Provide the [x, y] coordinate of the cell's center where the given text is located.  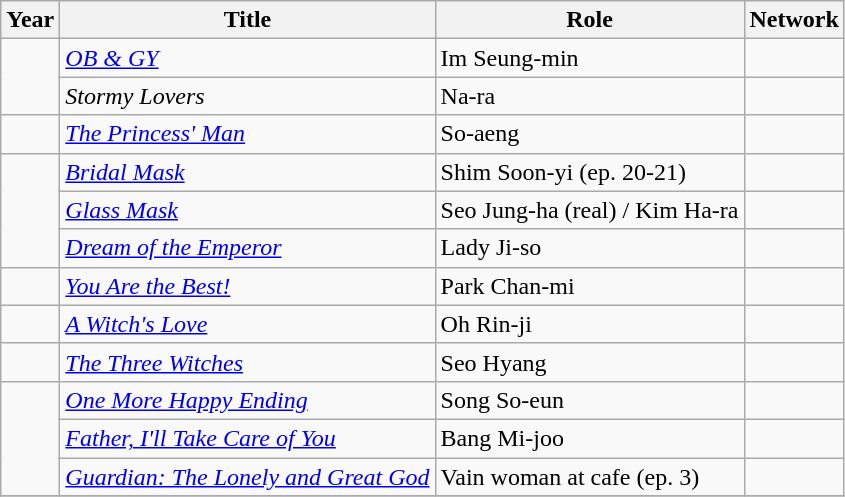
Year [30, 20]
Lady Ji-so [590, 248]
Father, I'll Take Care of You [248, 438]
So-aeng [590, 134]
Glass Mask [248, 210]
The Three Witches [248, 362]
Stormy Lovers [248, 96]
Seo Jung-ha (real) / Kim Ha-ra [590, 210]
Na-ra [590, 96]
Bang Mi-joo [590, 438]
You Are the Best! [248, 286]
Song So-eun [590, 400]
Dream of the Emperor [248, 248]
Park Chan-mi [590, 286]
One More Happy Ending [248, 400]
Seo Hyang [590, 362]
Im Seung-min [590, 58]
OB & GY [248, 58]
A Witch's Love [248, 324]
Network [794, 20]
Bridal Mask [248, 172]
Vain woman at cafe (ep. 3) [590, 477]
Role [590, 20]
Oh Rin-ji [590, 324]
Title [248, 20]
Shim Soon-yi (ep. 20-21) [590, 172]
Guardian: The Lonely and Great God [248, 477]
The Princess' Man [248, 134]
